Search for the cell housing the specified text and yield its [x, y] center coordinate. 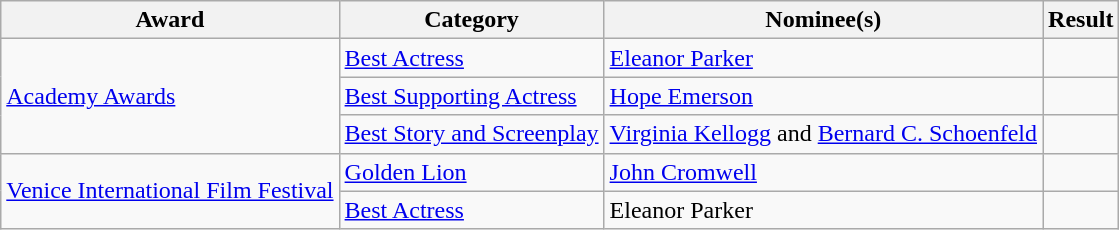
Result [1081, 20]
Virginia Kellogg and Bernard C. Schoenfeld [823, 134]
Nominee(s) [823, 20]
Academy Awards [170, 96]
Category [472, 20]
Venice International Film Festival [170, 191]
Best Supporting Actress [472, 96]
John Cromwell [823, 172]
Award [170, 20]
Best Story and Screenplay [472, 134]
Golden Lion [472, 172]
Hope Emerson [823, 96]
